Scan for the cell matching the given text and deliver its [x, y] coordinate at center. 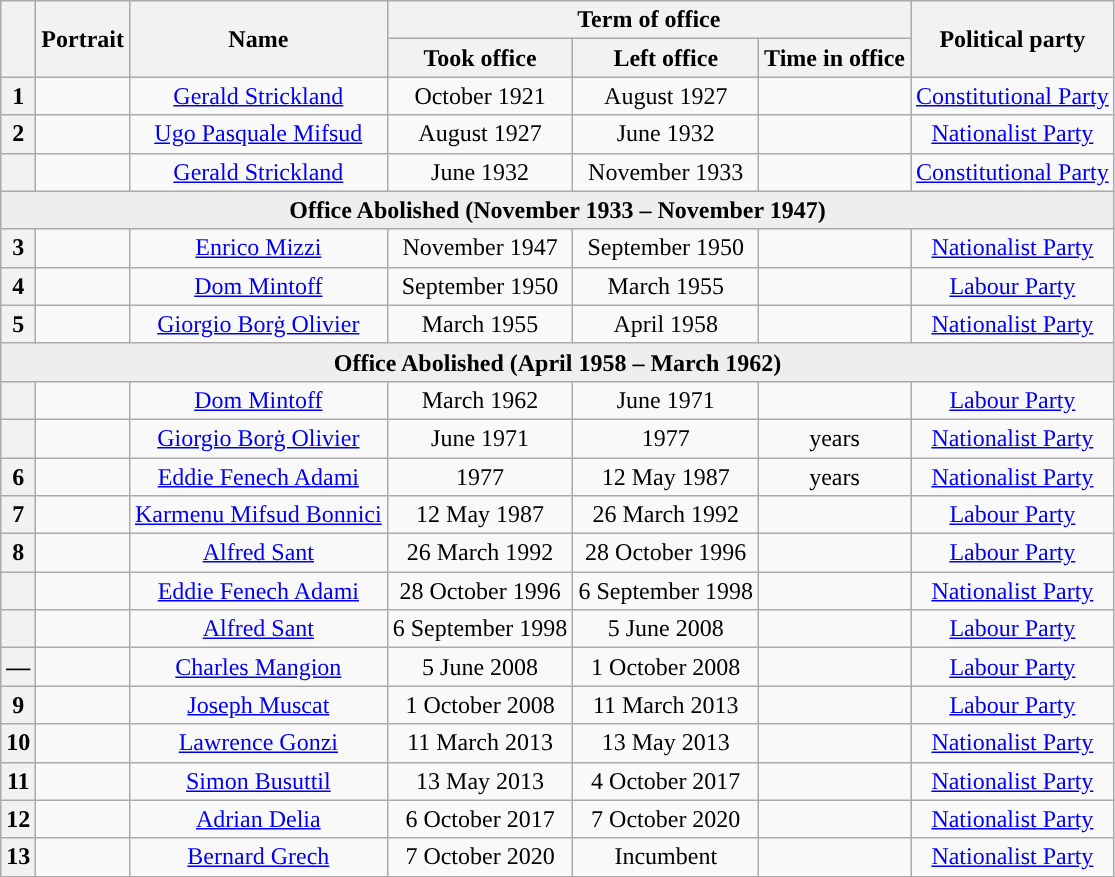
Lawrence Gonzi [258, 743]
4 October 2017 [666, 781]
Bernard Grech [258, 857]
3 [18, 248]
4 [18, 286]
7 [18, 515]
6 [18, 477]
10 [18, 743]
6 October 2017 [480, 819]
Office Abolished (November 1933 – November 1947) [558, 210]
Adrian Delia [258, 819]
March 1962 [480, 400]
Incumbent [666, 857]
Karmenu Mifsud Bonnici [258, 515]
October 1921 [480, 96]
2 [18, 134]
Charles Mangion [258, 667]
November 1933 [666, 172]
5 [18, 324]
Term of office [648, 20]
Time in office [835, 58]
Left office [666, 58]
Enrico Mizzi [258, 248]
13 [18, 857]
9 [18, 705]
Name [258, 39]
November 1947 [480, 248]
8 [18, 553]
Took office [480, 58]
April 1958 [666, 324]
12 [18, 819]
Portrait [83, 39]
Simon Busuttil [258, 781]
— [18, 667]
Joseph Muscat [258, 705]
Office Abolished (April 1958 – March 1962) [558, 362]
11 [18, 781]
Political party [1012, 39]
Ugo Pasquale Mifsud [258, 134]
1 [18, 96]
